Search for the cell housing the specified text and yield its (x, y) center coordinate. 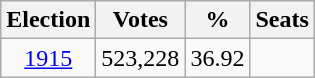
1915 (48, 58)
% (218, 20)
Election (48, 20)
523,228 (140, 58)
36.92 (218, 58)
Votes (140, 20)
Seats (282, 20)
